Extract the [X, Y] coordinate from the center of the cell holding the provided text.  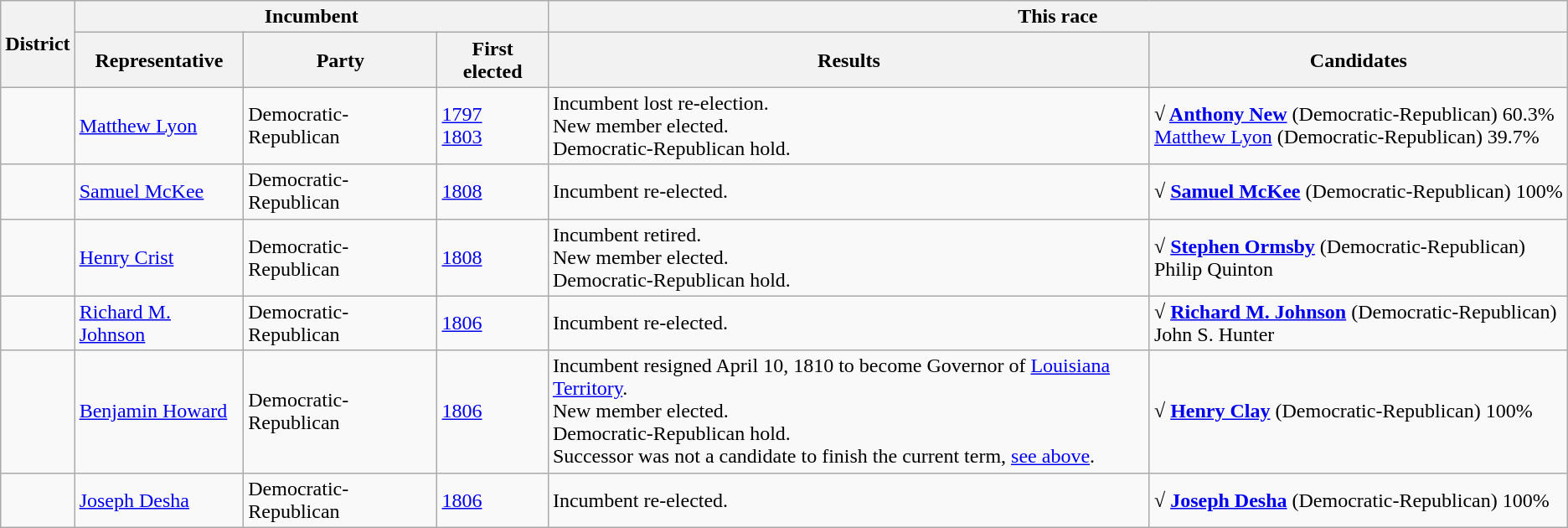
√ Henry Clay (Democratic-Republican) 100% [1359, 412]
√ Joseph Desha (Democratic-Republican) 100% [1359, 500]
Results [848, 60]
Party [340, 60]
Samuel McKee [159, 191]
Joseph Desha [159, 500]
Incumbent lost re-election.New member elected.Democratic-Republican hold. [848, 126]
First elected [493, 60]
Incumbent [312, 17]
Richard M. Johnson [159, 324]
√ Samuel McKee (Democratic-Republican) 100% [1359, 191]
Henry Crist [159, 257]
√ Richard M. Johnson (Democratic-Republican)John S. Hunter [1359, 324]
Candidates [1359, 60]
Incumbent retired.New member elected.Democratic-Republican hold. [848, 257]
1797 1803 [493, 126]
√ Anthony New (Democratic-Republican) 60.3%Matthew Lyon (Democratic-Republican) 39.7% [1359, 126]
Benjamin Howard [159, 412]
Representative [159, 60]
Matthew Lyon [159, 126]
This race [1057, 17]
√ Stephen Ormsby (Democratic-Republican)Philip Quinton [1359, 257]
District [38, 44]
